Identify which cell holds the provided text, then report its (X, Y) central coordinate. 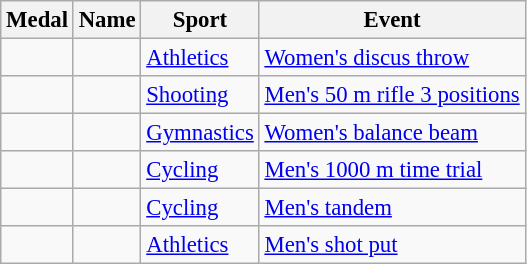
Gymnastics (200, 133)
Men's 50 m rifle 3 positions (392, 95)
Women's discus throw (392, 58)
Name (107, 20)
Sport (200, 20)
Women's balance beam (392, 133)
Shooting (200, 95)
Medal (38, 20)
Event (392, 20)
Men's tandem (392, 208)
Men's shot put (392, 245)
Men's 1000 m time trial (392, 170)
